Pinpoint the cell where the given text exists, returning its (X, Y) midpoint coordinate. 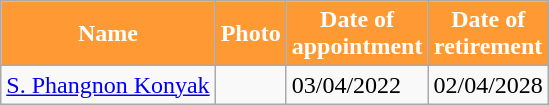
Date ofretirement (488, 34)
03/04/2022 (357, 85)
Name (108, 34)
02/04/2028 (488, 85)
Photo (250, 34)
S. Phangnon Konyak (108, 85)
Date ofappointment (357, 34)
